Extract the [x, y] coordinate from the center of the cell holding the provided text.  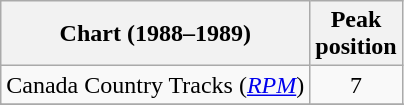
Canada Country Tracks (RPM) [156, 85]
7 [356, 85]
Peakposition [356, 34]
Chart (1988–1989) [156, 34]
